From the cell containing the given text, extract its center point as [X, Y] coordinate. 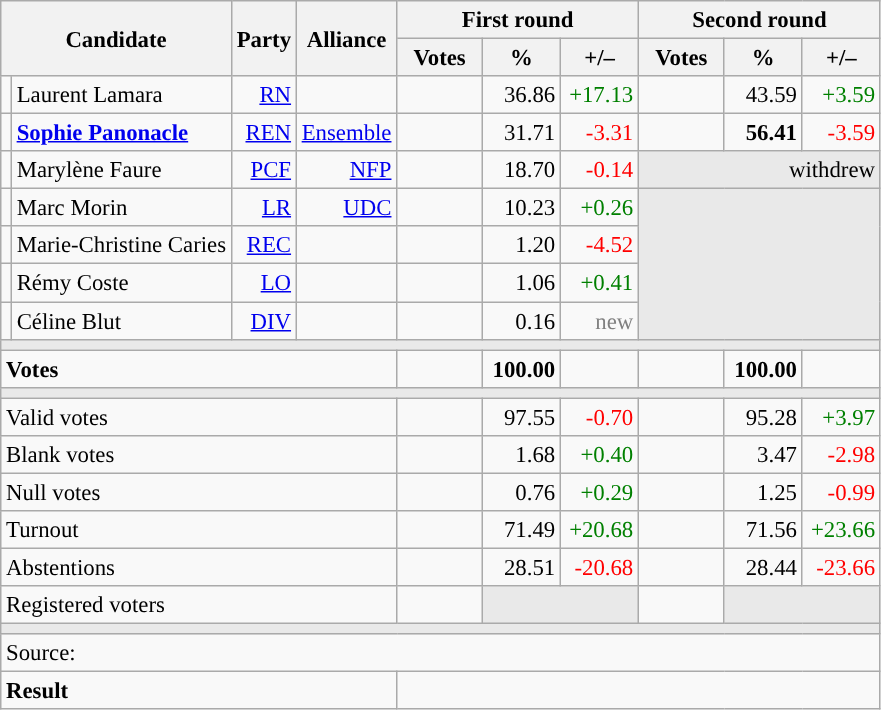
Null votes [199, 492]
+0.26 [599, 208]
REN [264, 133]
18.70 [521, 170]
0.76 [521, 492]
97.55 [521, 417]
withdrew [760, 170]
LR [264, 208]
+17.13 [599, 95]
Result [199, 691]
+0.40 [599, 455]
Turnout [199, 530]
1.25 [763, 492]
-23.66 [841, 567]
Abstentions [199, 567]
95.28 [763, 417]
Registered voters [199, 605]
Alliance [346, 38]
+0.41 [599, 283]
Party [264, 38]
36.86 [521, 95]
0.16 [521, 321]
Sophie Panonacle [121, 133]
+3.59 [841, 95]
3.47 [763, 455]
71.56 [763, 530]
1.06 [521, 283]
1.20 [521, 245]
+0.29 [599, 492]
+20.68 [599, 530]
43.59 [763, 95]
-20.68 [599, 567]
-0.14 [599, 170]
Rémy Coste [121, 283]
Marylène Faure [121, 170]
Source: [441, 653]
DIV [264, 321]
Céline Blut [121, 321]
31.71 [521, 133]
-0.99 [841, 492]
Marie-Christine Caries [121, 245]
28.44 [763, 567]
Ensemble [346, 133]
+3.97 [841, 417]
NFP [346, 170]
REC [264, 245]
UDC [346, 208]
-2.98 [841, 455]
LO [264, 283]
-3.59 [841, 133]
First round [518, 20]
-4.52 [599, 245]
1.68 [521, 455]
RN [264, 95]
Laurent Lamara [121, 95]
10.23 [521, 208]
Candidate [116, 38]
Second round [760, 20]
Valid votes [199, 417]
Marc Morin [121, 208]
new [599, 321]
+23.66 [841, 530]
-0.70 [599, 417]
PCF [264, 170]
-3.31 [599, 133]
71.49 [521, 530]
Blank votes [199, 455]
56.41 [763, 133]
28.51 [521, 567]
